Determine the [X, Y] coordinate at the center of the cell enclosing the given text.  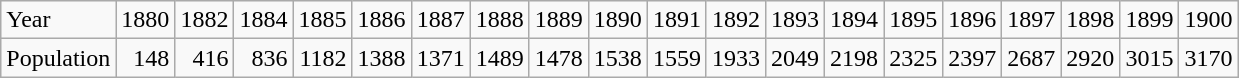
2920 [1090, 58]
1886 [382, 20]
1882 [204, 20]
1880 [146, 20]
1895 [914, 20]
3015 [1150, 58]
1892 [736, 20]
1891 [676, 20]
2325 [914, 58]
1890 [618, 20]
148 [146, 58]
1894 [854, 20]
1893 [796, 20]
1478 [558, 58]
1933 [736, 58]
1538 [618, 58]
1182 [322, 58]
1489 [500, 58]
2397 [972, 58]
Population [58, 58]
1388 [382, 58]
1559 [676, 58]
1887 [440, 20]
1896 [972, 20]
1889 [558, 20]
1371 [440, 58]
1884 [264, 20]
416 [204, 58]
1898 [1090, 20]
1900 [1208, 20]
2687 [1032, 58]
2198 [854, 58]
2049 [796, 58]
1888 [500, 20]
1899 [1150, 20]
1885 [322, 20]
836 [264, 58]
1897 [1032, 20]
3170 [1208, 58]
Year [58, 20]
